Detect which cell encompasses the target text, then output its (x, y) center coordinate. 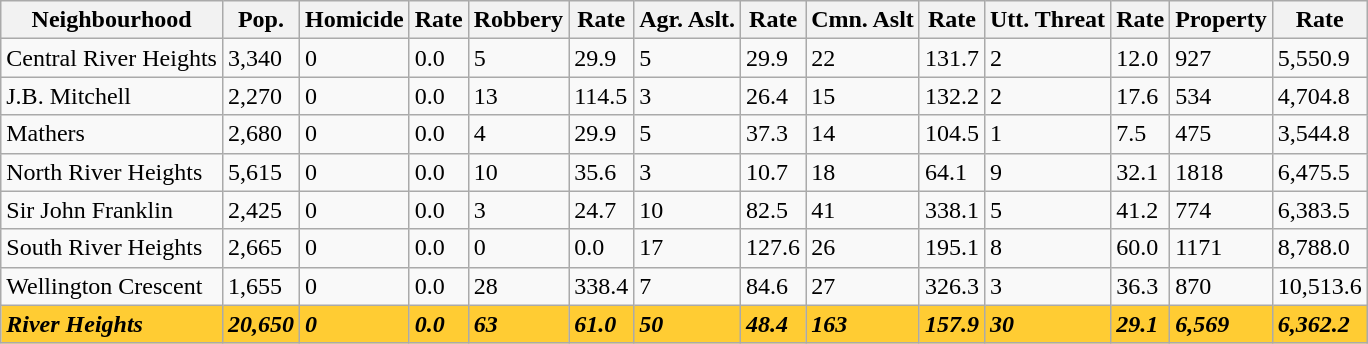
17.6 (1140, 96)
Robbery (518, 20)
870 (1222, 286)
48.4 (774, 324)
28 (518, 286)
30 (1047, 324)
4,704.8 (1320, 96)
4 (518, 134)
132.2 (952, 96)
Pop. (260, 20)
37.3 (774, 134)
63 (518, 324)
41.2 (1140, 210)
6,383.5 (1320, 210)
3,340 (260, 58)
J.B. Mitchell (112, 96)
South River Heights (112, 248)
1 (1047, 134)
41 (863, 210)
20,650 (260, 324)
195.1 (952, 248)
Property (1222, 20)
3,544.8 (1320, 134)
Homicide (355, 20)
15 (863, 96)
114.5 (602, 96)
Mathers (112, 134)
Wellington Crescent (112, 286)
60.0 (1140, 248)
475 (1222, 134)
6,475.5 (1320, 172)
24.7 (602, 210)
6,569 (1222, 324)
26.4 (774, 96)
61.0 (602, 324)
10.7 (774, 172)
22 (863, 58)
2,425 (260, 210)
338.1 (952, 210)
5,550.9 (1320, 58)
Agr. Aslt. (688, 20)
North River Heights (112, 172)
338.4 (602, 286)
774 (1222, 210)
10,513.6 (1320, 286)
18 (863, 172)
29.1 (1140, 324)
82.5 (774, 210)
534 (1222, 96)
Central River Heights (112, 58)
50 (688, 324)
5,615 (260, 172)
32.1 (1140, 172)
8 (1047, 248)
35.6 (602, 172)
2,680 (260, 134)
127.6 (774, 248)
1,655 (260, 286)
17 (688, 248)
64.1 (952, 172)
Sir John Franklin (112, 210)
River Heights (112, 324)
7.5 (1140, 134)
9 (1047, 172)
13 (518, 96)
12.0 (1140, 58)
14 (863, 134)
163 (863, 324)
8,788.0 (1320, 248)
84.6 (774, 286)
131.7 (952, 58)
6,362.2 (1320, 324)
7 (688, 286)
2,665 (260, 248)
Utt. Threat (1047, 20)
157.9 (952, 324)
1818 (1222, 172)
927 (1222, 58)
26 (863, 248)
27 (863, 286)
1171 (1222, 248)
104.5 (952, 134)
Neighbourhood (112, 20)
36.3 (1140, 286)
326.3 (952, 286)
Cmn. Aslt (863, 20)
2,270 (260, 96)
